Extract the [X, Y] coordinate from the center of the cell holding the provided text.  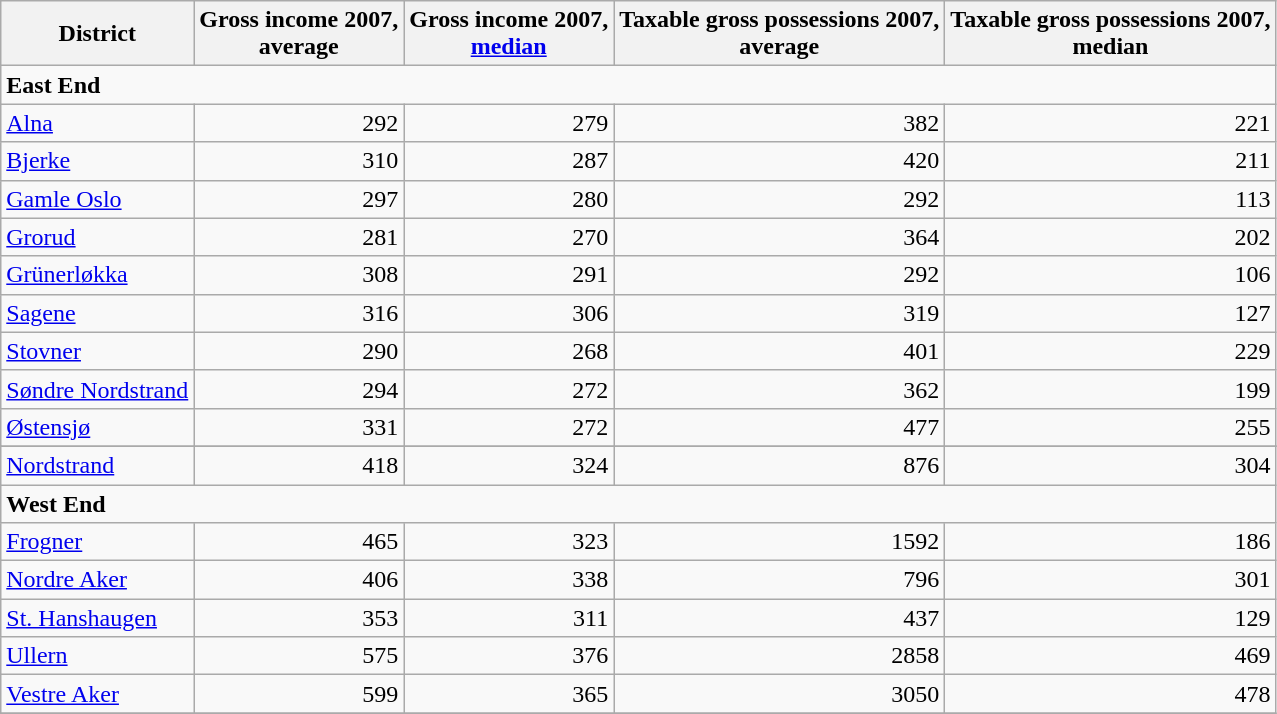
469 [1110, 656]
324 [509, 465]
301 [1110, 580]
St. Hanshaugen [98, 618]
East End [638, 85]
1592 [780, 542]
199 [1110, 389]
202 [1110, 237]
Gross income 2007, median [509, 34]
294 [299, 389]
291 [509, 275]
287 [509, 161]
229 [1110, 351]
268 [509, 351]
106 [1110, 275]
382 [780, 123]
401 [780, 351]
599 [299, 694]
Vestre Aker [98, 694]
District [98, 34]
Sagene [98, 313]
316 [299, 313]
365 [509, 694]
310 [299, 161]
290 [299, 351]
376 [509, 656]
Alna [98, 123]
281 [299, 237]
306 [509, 313]
280 [509, 199]
3050 [780, 694]
211 [1110, 161]
437 [780, 618]
331 [299, 427]
Taxable gross possessions 2007, average [780, 34]
323 [509, 542]
477 [780, 427]
876 [780, 465]
127 [1110, 313]
West End [638, 503]
Bjerke [98, 161]
279 [509, 123]
297 [299, 199]
113 [1110, 199]
796 [780, 580]
319 [780, 313]
Nordre Aker [98, 580]
Grünerløkka [98, 275]
270 [509, 237]
Ullern [98, 656]
418 [299, 465]
353 [299, 618]
478 [1110, 694]
221 [1110, 123]
Søndre Nordstrand [98, 389]
575 [299, 656]
406 [299, 580]
255 [1110, 427]
420 [780, 161]
Grorud [98, 237]
Stovner [98, 351]
362 [780, 389]
186 [1110, 542]
2858 [780, 656]
Østensjø [98, 427]
Taxable gross possessions 2007, median [1110, 34]
311 [509, 618]
Frogner [98, 542]
304 [1110, 465]
129 [1110, 618]
Nordstrand [98, 465]
465 [299, 542]
Gamle Oslo [98, 199]
308 [299, 275]
338 [509, 580]
Gross income 2007, average [299, 34]
364 [780, 237]
